Determine the (x, y) coordinate at the center of the cell enclosing the given text.  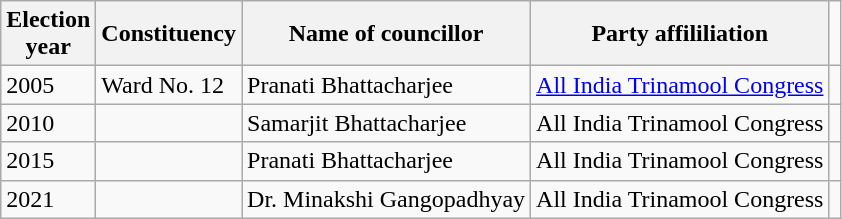
Ward No. 12 (169, 85)
Name of councillor (386, 34)
Dr. Minakshi Gangopadhyay (386, 199)
Election year (48, 34)
2015 (48, 161)
Constituency (169, 34)
Party affililiation (680, 34)
Samarjit Bhattacharjee (386, 123)
2021 (48, 199)
2005 (48, 85)
2010 (48, 123)
